Locate the cell with the specified text and output its (X, Y) center coordinate. 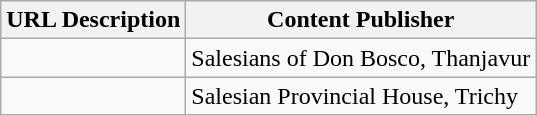
Content Publisher (361, 20)
Salesians of Don Bosco, Thanjavur (361, 58)
URL Description (94, 20)
Salesian Provincial House, Trichy (361, 96)
